Search for the cell housing the specified text and yield its (x, y) center coordinate. 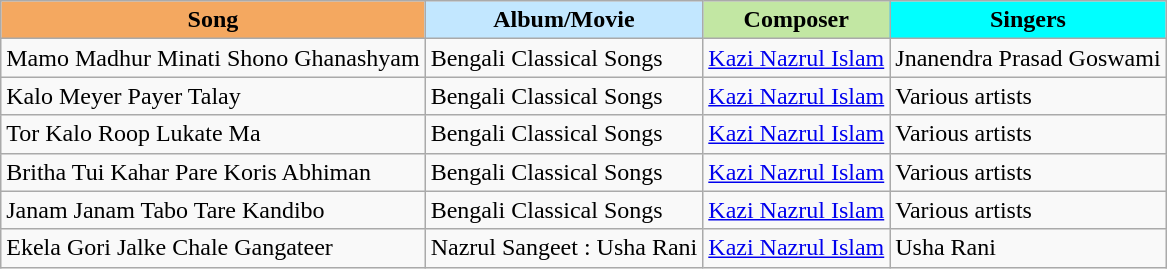
Singers (1028, 20)
Album/Movie (564, 20)
Janam Janam Tabo Tare Kandibo (213, 210)
Usha Rani (1028, 248)
Nazrul Sangeet : Usha Rani (564, 248)
Britha Tui Kahar Pare Koris Abhiman (213, 172)
Tor Kalo Roop Lukate Ma (213, 134)
Jnanendra Prasad Goswami (1028, 58)
Composer (796, 20)
Ekela Gori Jalke Chale Gangateer (213, 248)
Kalo Meyer Payer Talay (213, 96)
Song (213, 20)
Mamo Madhur Minati Shono Ghanashyam (213, 58)
